Detect which cell encompasses the target text, then output its (X, Y) center coordinate. 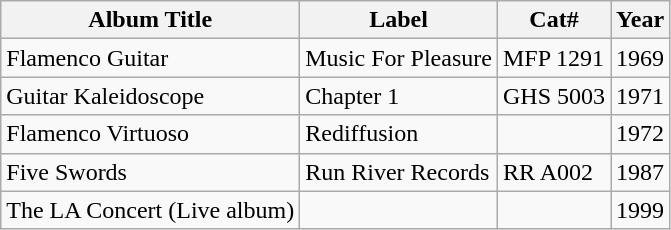
Label (399, 20)
Album Title (150, 20)
Rediffusion (399, 134)
1999 (640, 210)
MFP 1291 (554, 58)
RR A002 (554, 172)
Run River Records (399, 172)
Flamenco Virtuoso (150, 134)
Cat# (554, 20)
1972 (640, 134)
The LA Concert (Live album) (150, 210)
Flamenco Guitar (150, 58)
Guitar Kaleidoscope (150, 96)
1969 (640, 58)
1971 (640, 96)
GHS 5003 (554, 96)
1987 (640, 172)
Music For Pleasure (399, 58)
Year (640, 20)
Chapter 1 (399, 96)
Five Swords (150, 172)
